Identify which cell holds the provided text, then report its (x, y) central coordinate. 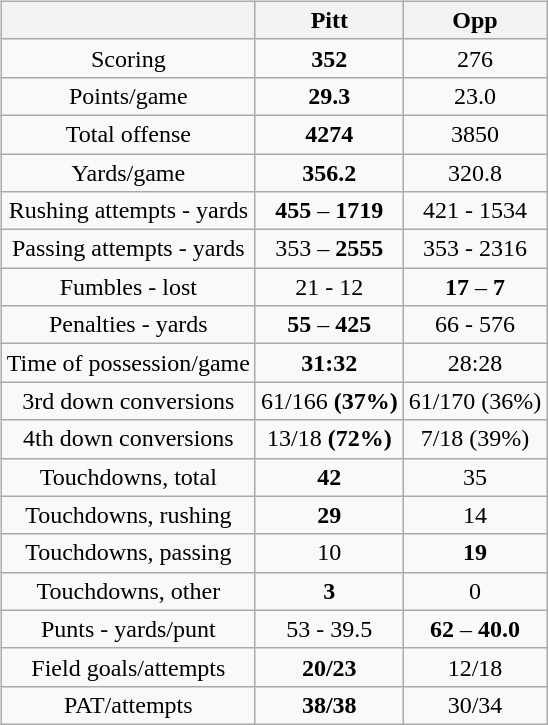
0 (475, 591)
23.0 (475, 96)
53 - 39.5 (329, 629)
Fumbles - lost (128, 287)
Passing attempts - yards (128, 249)
Points/game (128, 96)
Opp (475, 20)
20/23 (329, 667)
Time of possession/game (128, 363)
29.3 (329, 96)
Yards/game (128, 173)
17 – 7 (475, 287)
Punts - yards/punt (128, 629)
42 (329, 477)
14 (475, 515)
Touchdowns, passing (128, 553)
38/38 (329, 705)
Pitt (329, 20)
Scoring (128, 58)
320.8 (475, 173)
61/170 (36%) (475, 401)
3850 (475, 134)
4th down conversions (128, 439)
353 – 2555 (329, 249)
12/18 (475, 667)
28:28 (475, 363)
29 (329, 515)
Rushing attempts - yards (128, 211)
352 (329, 58)
13/18 (72%) (329, 439)
61/166 (37%) (329, 401)
19 (475, 553)
3 (329, 591)
35 (475, 477)
421 - 1534 (475, 211)
62 – 40.0 (475, 629)
10 (329, 553)
Total offense (128, 134)
4274 (329, 134)
455 – 1719 (329, 211)
31:32 (329, 363)
353 - 2316 (475, 249)
Field goals/attempts (128, 667)
276 (475, 58)
Penalties - yards (128, 325)
356.2 (329, 173)
Touchdowns, other (128, 591)
7/18 (39%) (475, 439)
30/34 (475, 705)
3rd down conversions (128, 401)
21 - 12 (329, 287)
Touchdowns, rushing (128, 515)
PAT/attempts (128, 705)
66 - 576 (475, 325)
55 – 425 (329, 325)
Touchdowns, total (128, 477)
